Scan for the cell matching the given text and deliver its [X, Y] coordinate at center. 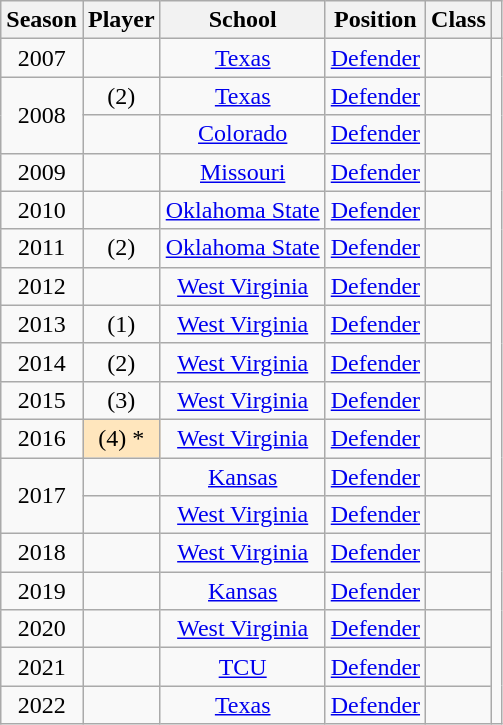
2012 [42, 286]
2010 [42, 210]
Position [375, 20]
2019 [42, 591]
School [242, 20]
2020 [42, 629]
(3) [121, 400]
2021 [42, 667]
2008 [42, 115]
Season [42, 20]
Player [121, 20]
2007 [42, 58]
(4) * [121, 438]
TCU [242, 667]
(1) [121, 324]
Missouri [242, 172]
2015 [42, 400]
Class [459, 20]
2018 [42, 553]
2017 [42, 496]
Colorado [242, 134]
2014 [42, 362]
2022 [42, 705]
2009 [42, 172]
2011 [42, 248]
2016 [42, 438]
2013 [42, 324]
